For the text-containing cell, return its midpoint in (X, Y) coordinate format. 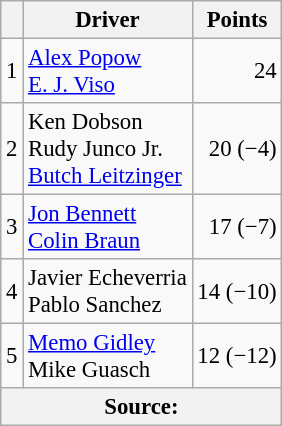
17 (−7) (237, 228)
24 (237, 72)
Ken Dobson Rudy Junco Jr. Butch Leitzinger (108, 149)
Jon Bennett Colin Braun (108, 228)
Points (237, 20)
20 (−4) (237, 149)
5 (12, 356)
4 (12, 292)
Javier Echeverria Pablo Sanchez (108, 292)
12 (−12) (237, 356)
14 (−10) (237, 292)
Source: (142, 407)
Driver (108, 20)
3 (12, 228)
Alex Popow E. J. Viso (108, 72)
Memo Gidley Mike Guasch (108, 356)
2 (12, 149)
1 (12, 72)
